Determine the [x, y] coordinate at the center of the cell enclosing the given text.  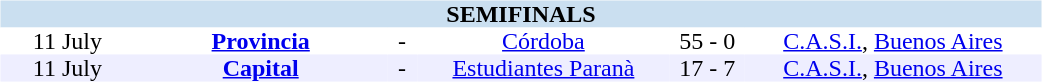
55 - 0 [707, 42]
Córdoba [544, 42]
Provincia [260, 42]
SEMIFINALS [520, 14]
Capital [260, 68]
Estudiantes Paranà [544, 68]
17 - 7 [707, 68]
